Return the (X, Y) coordinate for the center point of the cell that contains the specified text.  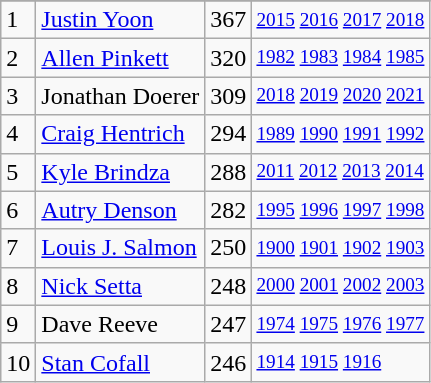
Justin Yoon (120, 20)
4 (18, 134)
3 (18, 96)
1995 1996 1997 1998 (340, 210)
246 (228, 362)
5 (18, 172)
8 (18, 286)
320 (228, 58)
2011 2012 2013 2014 (340, 172)
9 (18, 324)
1982 1983 1984 1985 (340, 58)
294 (228, 134)
Louis J. Salmon (120, 248)
Autry Denson (120, 210)
282 (228, 210)
1914 1915 1916 (340, 362)
Jonathan Doerer (120, 96)
367 (228, 20)
248 (228, 286)
7 (18, 248)
Stan Cofall (120, 362)
2000 2001 2002 2003 (340, 286)
309 (228, 96)
247 (228, 324)
Craig Hentrich (120, 134)
1 (18, 20)
2018 2019 2020 2021 (340, 96)
1900 1901 1902 1903 (340, 248)
Nick Setta (120, 286)
288 (228, 172)
Allen Pinkett (120, 58)
2 (18, 58)
2015 2016 2017 2018 (340, 20)
10 (18, 362)
1974 1975 1976 1977 (340, 324)
6 (18, 210)
250 (228, 248)
Dave Reeve (120, 324)
1989 1990 1991 1992 (340, 134)
Kyle Brindza (120, 172)
